Output the [X, Y] coordinate of the center of the cell containing the given text.  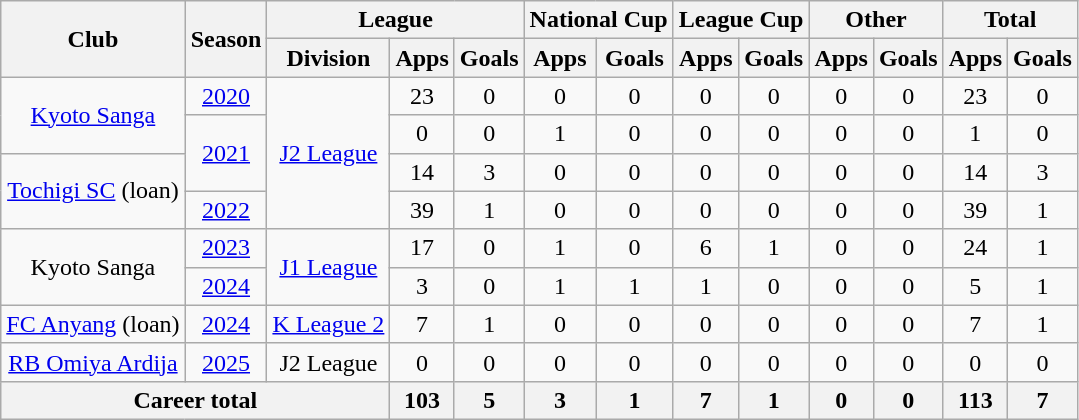
2023 [226, 248]
113 [975, 400]
2020 [226, 96]
League [396, 20]
K League 2 [328, 324]
Other [876, 20]
2021 [226, 153]
2022 [226, 210]
RB Omiya Ardija [93, 362]
24 [975, 248]
Tochigi SC (loan) [93, 191]
J1 League [328, 267]
FC Anyang (loan) [93, 324]
103 [422, 400]
Career total [196, 400]
League Cup [741, 20]
17 [422, 248]
2025 [226, 362]
Club [93, 39]
Season [226, 39]
Division [328, 58]
National Cup [598, 20]
6 [706, 248]
Total [1010, 20]
